Identify which cell holds the provided text, then report its (x, y) central coordinate. 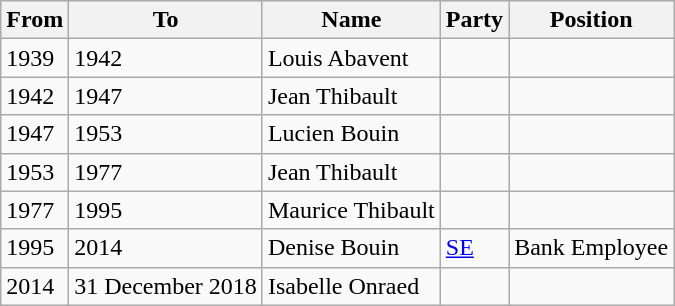
From (35, 20)
1939 (35, 58)
31 December 2018 (166, 286)
Lucien Bouin (351, 134)
Bank Employee (592, 248)
Position (592, 20)
To (166, 20)
Isabelle Onraed (351, 286)
Louis Abavent (351, 58)
Name (351, 20)
Party (474, 20)
Maurice Thibault (351, 210)
SE (474, 248)
Denise Bouin (351, 248)
